Search for the cell housing the specified text and yield its [X, Y] center coordinate. 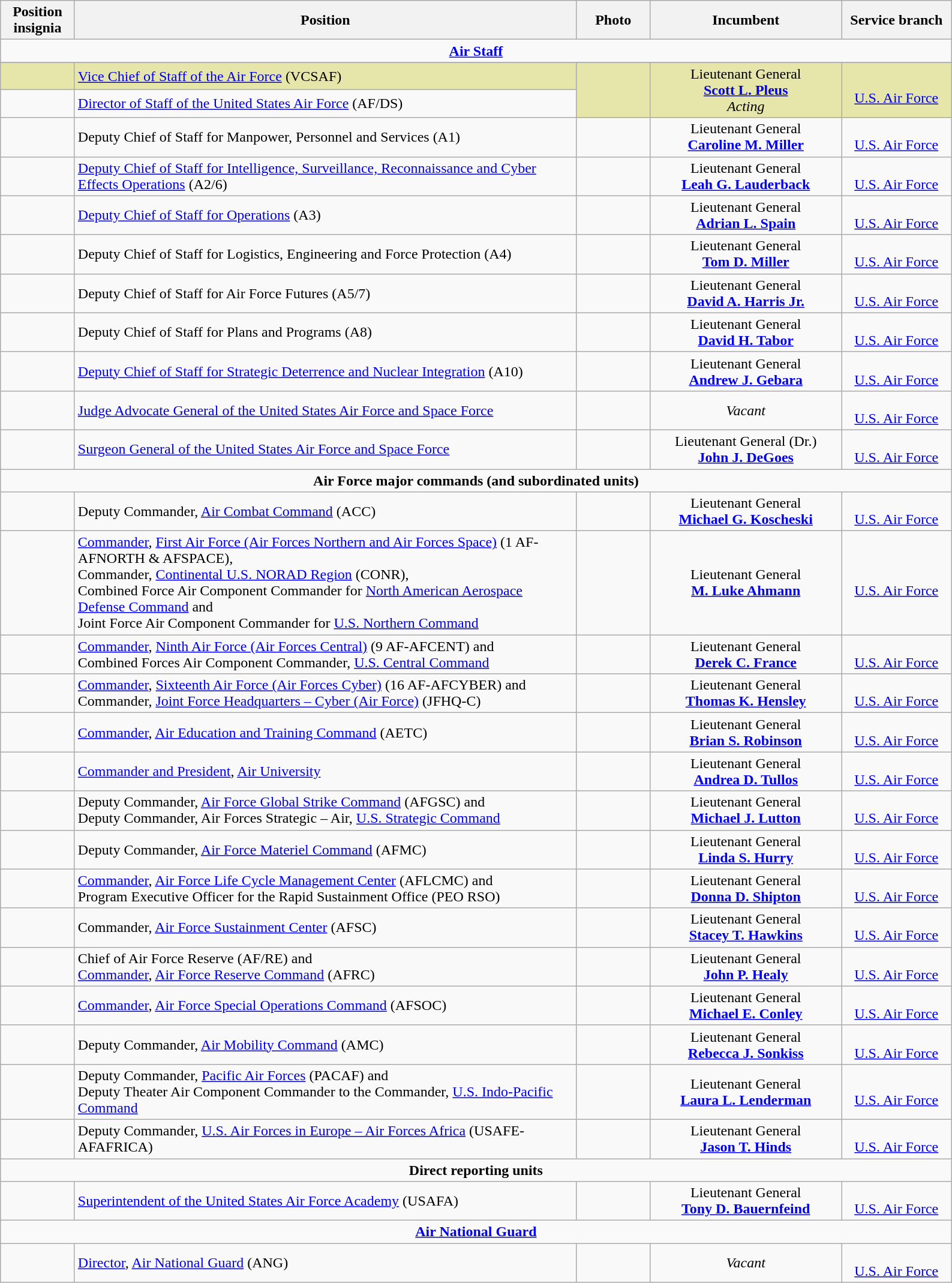
Superintendent of the United States Air Force Academy (USAFA) [325, 1201]
Deputy Chief of Staff for Logistics, Engineering and Force Protection (A4) [325, 254]
Deputy Commander, Pacific Air Forces (PACAF) andDeputy Theater Air Component Commander to the Commander, U.S. Indo-Pacific Command [325, 1092]
Photo [613, 20]
Commander, Sixteenth Air Force (Air Forces Cyber) (16 AF-AFCYBER) andCommander, Joint Force Headquarters – Cyber (Air Force) (JFHQ-C) [325, 694]
Deputy Chief of Staff for Operations (A3) [325, 215]
Vice Chief of Staff of the Air Force (VCSAF) [325, 76]
Lieutenant GeneralMichael E. Conley [746, 1006]
Lieutenant GeneralDavid H. Tabor [746, 332]
Lieutenant General (Dr.)John J. DeGoes [746, 449]
Lieutenant GeneralTony D. Bauernfeind [746, 1201]
Surgeon General of the United States Air Force and Space Force [325, 449]
Deputy Commander, U.S. Air Forces in Europe – Air Forces Africa (USAFE-AFAFRICA) [325, 1139]
Lieutenant GeneralDonna D. Shipton [746, 888]
Lieutenant GeneralMichael J. Lutton [746, 810]
Deputy Chief of Staff for Plans and Programs (A8) [325, 332]
Lieutenant GeneralDavid A. Harris Jr. [746, 293]
Air Force major commands (and subordinated units) [476, 481]
Commander, Air Force Sustainment Center (AFSC) [325, 928]
Deputy Commander, Air Combat Command (ACC) [325, 511]
Service branch [896, 20]
Lieutenant GeneralLeah G. Lauderback [746, 176]
Lieutenant GeneralTom D. Miller [746, 254]
Lieutenant GeneralAndrew J. Gebara [746, 371]
Commander and President, Air University [325, 772]
Lieutenant GeneralScott L. PleusActing [746, 90]
Deputy Commander, Air Mobility Command (AMC) [325, 1044]
Lieutenant GeneralAdrian L. Spain [746, 215]
Lieutenant GeneralDerek C. France [746, 654]
Lieutenant GeneralMichael G. Koscheski [746, 511]
Lieutenant GeneralStacey T. Hawkins [746, 928]
Deputy Chief of Staff for Manpower, Personnel and Services (A1) [325, 137]
Director of Staff of the United States Air Force (AF/DS) [325, 104]
Direct reporting units [476, 1170]
Position insignia [38, 20]
Chief of Air Force Reserve (AF/RE) andCommander, Air Force Reserve Command (AFRC) [325, 966]
Incumbent [746, 20]
Commander, Air Education and Training Command (AETC) [325, 732]
Judge Advocate General of the United States Air Force and Space Force [325, 410]
Lieutenant GeneralBrian S. Robinson [746, 732]
Lieutenant GeneralJason T. Hinds [746, 1139]
Lieutenant GeneralThomas K. Hensley [746, 694]
Lieutenant GeneralM. Luke Ahmann [746, 583]
Lieutenant GeneralRebecca J. Sonkiss [746, 1044]
Deputy Chief of Staff for Air Force Futures (A5/7) [325, 293]
Commander, Air Force Life Cycle Management Center (AFLCMC) andProgram Executive Officer for the Rapid Sustainment Office (PEO RSO) [325, 888]
Commander, Ninth Air Force (Air Forces Central) (9 AF-AFCENT) andCombined Forces Air Component Commander, U.S. Central Command [325, 654]
Deputy Commander, Air Force Materiel Command (AFMC) [325, 850]
Air National Guard [476, 1232]
Lieutenant GeneralLaura L. Lenderman [746, 1092]
Commander, Air Force Special Operations Command (AFSOC) [325, 1006]
Air Staff [476, 51]
Lieutenant GeneralJohn P. Healy [746, 966]
Lieutenant GeneralLinda S. Hurry [746, 850]
Lieutenant GeneralAndrea D. Tullos [746, 772]
Director, Air National Guard (ANG) [325, 1263]
Deputy Commander, Air Force Global Strike Command (AFGSC) andDeputy Commander, Air Forces Strategic – Air, U.S. Strategic Command [325, 810]
Deputy Chief of Staff for Strategic Deterrence and Nuclear Integration (A10) [325, 371]
Position [325, 20]
Lieutenant GeneralCaroline M. Miller [746, 137]
Deputy Chief of Staff for Intelligence, Surveillance, Reconnaissance and Cyber Effects Operations (A2/6) [325, 176]
